From the cell containing the given text, extract its center point as (x, y) coordinate. 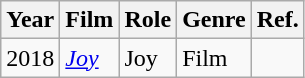
Genre (214, 20)
Year (30, 20)
2018 (30, 58)
Ref. (278, 20)
Role (148, 20)
